Locate the cell with the specified text and output its [x, y] center coordinate. 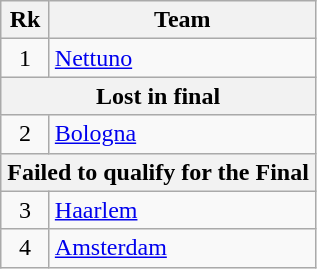
Haarlem [182, 210]
Nettuno [182, 58]
Rk [26, 20]
Failed to qualify for the Final [158, 172]
Lost in final [158, 96]
3 [26, 210]
2 [26, 134]
Bologna [182, 134]
1 [26, 58]
Amsterdam [182, 248]
Team [182, 20]
4 [26, 248]
